Return [x, y] of the center of cell containing provided text 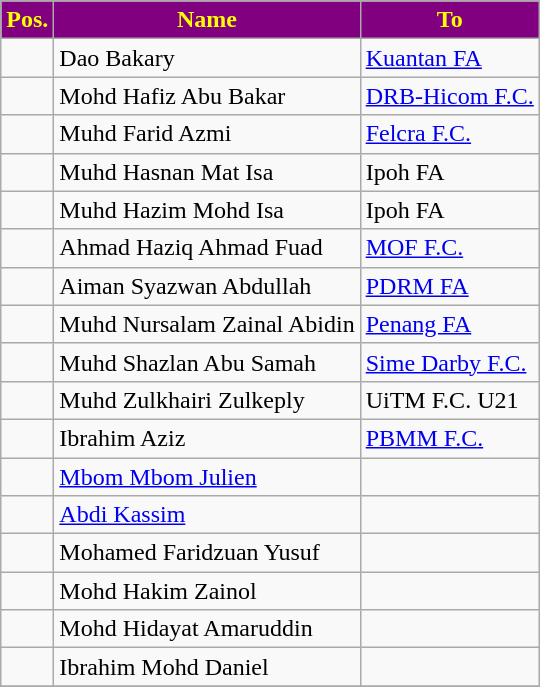
DRB-Hicom F.C. [450, 96]
Muhd Nursalam Zainal Abidin [207, 324]
Mohd Hidayat Amaruddin [207, 629]
Muhd Shazlan Abu Samah [207, 362]
Muhd Hazim Mohd Isa [207, 210]
Dao Bakary [207, 58]
Mohd Hakim Zainol [207, 591]
Muhd Hasnan Mat Isa [207, 172]
Muhd Farid Azmi [207, 134]
Mohamed Faridzuan Yusuf [207, 553]
PBMM F.C. [450, 438]
Muhd Zulkhairi Zulkeply [207, 400]
Name [207, 20]
Ibrahim Mohd Daniel [207, 667]
Penang FA [450, 324]
Mbom Mbom Julien [207, 477]
MOF F.C. [450, 248]
To [450, 20]
Abdi Kassim [207, 515]
Sime Darby F.C. [450, 362]
Kuantan FA [450, 58]
UiTM F.C. U21 [450, 400]
Aiman Syazwan Abdullah [207, 286]
Ahmad Haziq Ahmad Fuad [207, 248]
Pos. [28, 20]
Mohd Hafiz Abu Bakar [207, 96]
Felcra F.C. [450, 134]
Ibrahim Aziz [207, 438]
PDRM FA [450, 286]
